Locate the cell with the specified text and output its (X, Y) center coordinate. 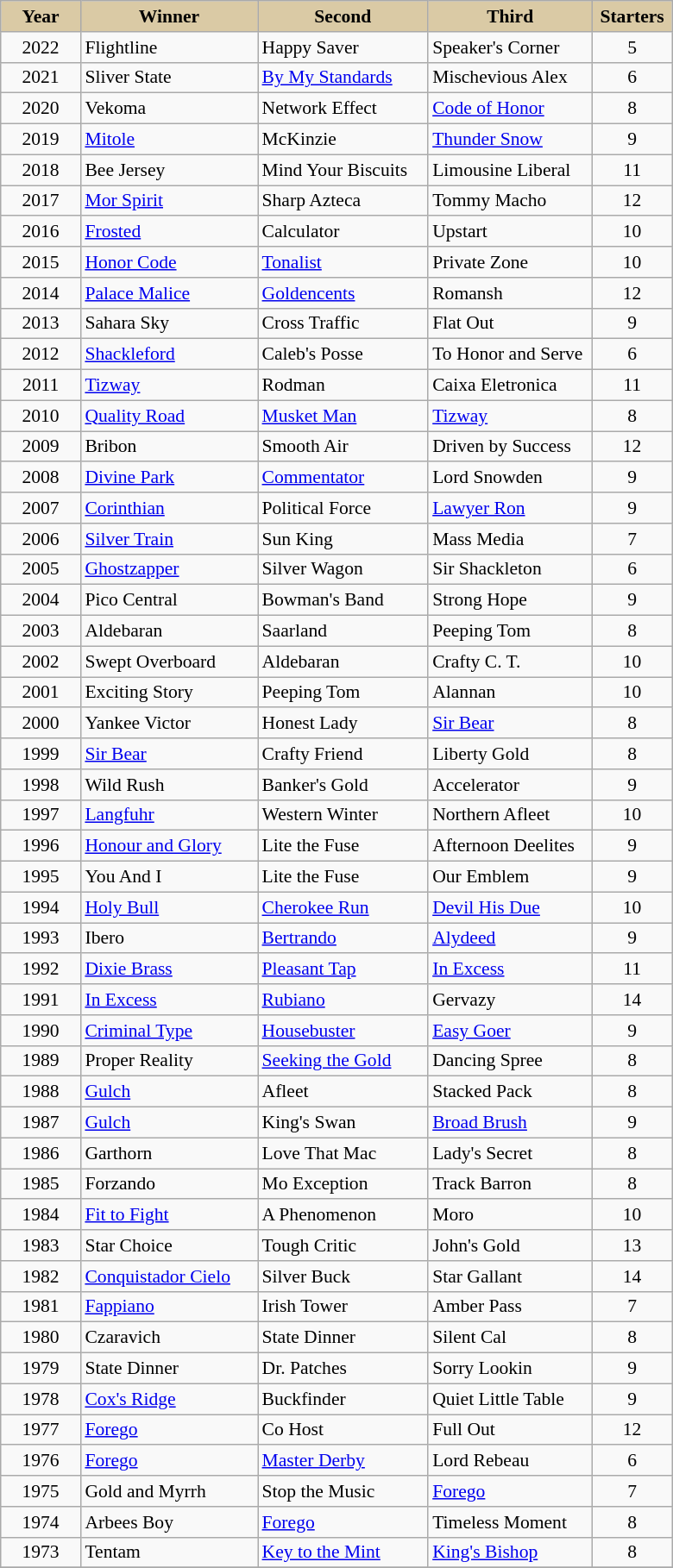
Mo Exception (343, 1184)
Amber Pass (510, 1307)
1993 (41, 938)
1989 (41, 1061)
Langfuhr (169, 815)
Criminal Type (169, 1031)
Pico Central (169, 600)
Northern Afleet (510, 815)
Proper Reality (169, 1061)
1976 (41, 1461)
13 (632, 1245)
Ibero (169, 938)
1973 (41, 1552)
Tommy Macho (510, 201)
Lord Snowden (510, 478)
Palace Malice (169, 293)
Tonalist (343, 262)
Commentator (343, 478)
1974 (41, 1522)
2003 (41, 631)
5 (632, 47)
Holy Bull (169, 907)
1979 (41, 1369)
Cherokee Run (343, 907)
1992 (41, 969)
2002 (41, 662)
1998 (41, 785)
1986 (41, 1153)
Pleasant Tap (343, 969)
1982 (41, 1276)
Love That Mac (343, 1153)
Exciting Story (169, 693)
Lady's Secret (510, 1153)
2005 (41, 569)
2009 (41, 447)
1991 (41, 1000)
Honest Lady (343, 724)
2001 (41, 693)
Co Host (343, 1430)
Thunder Snow (510, 140)
1978 (41, 1399)
Silver Train (169, 539)
Corinthian (169, 508)
Sir Shackleton (510, 569)
Quality Road (169, 416)
Saarland (343, 631)
Our Emblem (510, 877)
Strong Hope (510, 600)
Driven by Success (510, 447)
Flightline (169, 47)
Moro (510, 1215)
Cross Traffic (343, 323)
1983 (41, 1245)
Gold and Myrrh (169, 1491)
2014 (41, 293)
Honor Code (169, 262)
Mass Media (510, 539)
2010 (41, 416)
Afternoon Deelites (510, 846)
Starters (632, 16)
1985 (41, 1184)
King's Swan (343, 1123)
Quiet Little Table (510, 1399)
Star Gallant (510, 1276)
Conquistador Cielo (169, 1276)
Speaker's Corner (510, 47)
Vekoma (169, 109)
Forzando (169, 1184)
Stop the Music (343, 1491)
Mind Your Biscuits (343, 170)
McKinzie (343, 140)
Star Choice (169, 1245)
Full Out (510, 1430)
1977 (41, 1430)
To Honor and Serve (510, 354)
Dixie Brass (169, 969)
Flat Out (510, 323)
Calculator (343, 232)
Crafty Friend (343, 754)
Silent Cal (510, 1338)
Banker's Gold (343, 785)
You And I (169, 877)
1984 (41, 1215)
Liberty Gold (510, 754)
2017 (41, 201)
Gervazy (510, 1000)
Buckfinder (343, 1399)
1980 (41, 1338)
Stacked Pack (510, 1092)
Alydeed (510, 938)
2022 (41, 47)
2015 (41, 262)
Easy Goer (510, 1031)
Political Force (343, 508)
Devil His Due (510, 907)
A Phenomenon (343, 1215)
By My Standards (343, 78)
Romansh (510, 293)
1987 (41, 1123)
Lord Rebeau (510, 1461)
Irish Tower (343, 1307)
King's Bishop (510, 1552)
Seeking the Gold (343, 1061)
Mitole (169, 140)
1996 (41, 846)
Second (343, 16)
Code of Honor (510, 109)
Sharp Azteca (343, 201)
Mischevious Alex (510, 78)
Cox's Ridge (169, 1399)
John's Gold (510, 1245)
Rodman (343, 386)
Broad Brush (510, 1123)
Alannan (510, 693)
Smooth Air (343, 447)
Fit to Fight (169, 1215)
Sahara Sky (169, 323)
Czaravich (169, 1338)
1988 (41, 1092)
Afleet (343, 1092)
Bribon (169, 447)
Track Barron (510, 1184)
Year (41, 16)
Tough Critic (343, 1245)
Caleb's Posse (343, 354)
2004 (41, 600)
Accelerator (510, 785)
Silver Wagon (343, 569)
1981 (41, 1307)
Crafty C. T. (510, 662)
Arbees Boy (169, 1522)
Mor Spirit (169, 201)
Wild Rush (169, 785)
Bowman's Band (343, 600)
Yankee Victor (169, 724)
Garthorn (169, 1153)
1997 (41, 815)
Tentam (169, 1552)
Timeless Moment (510, 1522)
Shackleford (169, 354)
Key to the Mint (343, 1552)
Dancing Spree (510, 1061)
1994 (41, 907)
Happy Saver (343, 47)
Divine Park (169, 478)
Limousine Liberal (510, 170)
Private Zone (510, 262)
Housebuster (343, 1031)
2000 (41, 724)
Dr. Patches (343, 1369)
2006 (41, 539)
Western Winter (343, 815)
1995 (41, 877)
2012 (41, 354)
Honour and Glory (169, 846)
Swept Overboard (169, 662)
Silver Buck (343, 1276)
Goldencents (343, 293)
Sun King (343, 539)
Caixa Eletronica (510, 386)
Frosted (169, 232)
Sorry Lookin (510, 1369)
2013 (41, 323)
1999 (41, 754)
Winner (169, 16)
Bee Jersey (169, 170)
Network Effect (343, 109)
Bertrando (343, 938)
2019 (41, 140)
Ghostzapper (169, 569)
2011 (41, 386)
Sliver State (169, 78)
Rubiano (343, 1000)
Fappiano (169, 1307)
2008 (41, 478)
2018 (41, 170)
Musket Man (343, 416)
2007 (41, 508)
2016 (41, 232)
1990 (41, 1031)
Master Derby (343, 1461)
2020 (41, 109)
2021 (41, 78)
Lawyer Ron (510, 508)
1975 (41, 1491)
Upstart (510, 232)
Third (510, 16)
